For the text-containing cell, return its midpoint in (X, Y) coordinate format. 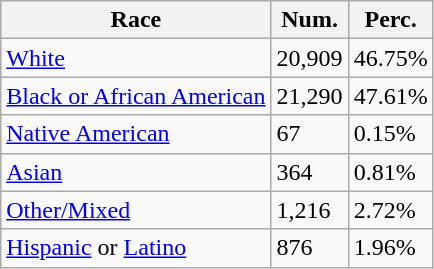
Perc. (390, 20)
Native American (136, 134)
2.72% (390, 210)
0.15% (390, 134)
47.61% (390, 96)
364 (310, 172)
Num. (310, 20)
21,290 (310, 96)
876 (310, 248)
46.75% (390, 58)
Black or African American (136, 96)
0.81% (390, 172)
Asian (136, 172)
1,216 (310, 210)
1.96% (390, 248)
Hispanic or Latino (136, 248)
Race (136, 20)
67 (310, 134)
White (136, 58)
20,909 (310, 58)
Other/Mixed (136, 210)
